Output the [X, Y] coordinate of the center of the cell containing the given text.  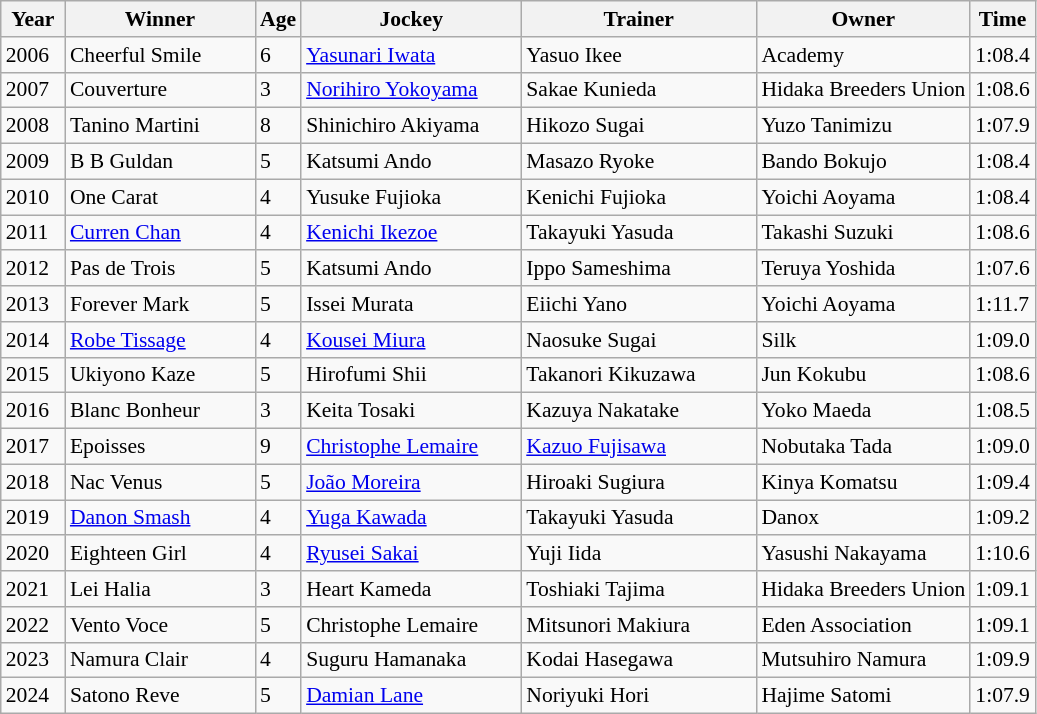
2009 [33, 162]
Nobutaka Tada [863, 447]
Nac Venus [160, 482]
Ukiyono Kaze [160, 375]
2007 [33, 90]
Masazo Ryoke [638, 162]
Robe Tissage [160, 340]
Issei Murata [411, 304]
Hajime Satomi [863, 696]
Jockey [411, 19]
2012 [33, 269]
2022 [33, 625]
Kazuya Nakatake [638, 411]
2021 [33, 589]
Kinya Komatsu [863, 482]
Lei Halia [160, 589]
Year [33, 19]
1:11.7 [1002, 304]
2011 [33, 233]
Time [1002, 19]
Kousei Miura [411, 340]
Age [278, 19]
Danox [863, 518]
Owner [863, 19]
Cheerful Smile [160, 55]
Ippo Sameshima [638, 269]
2019 [33, 518]
Naosuke Sugai [638, 340]
Takanori Kikuzawa [638, 375]
Mutsuhiro Namura [863, 660]
2023 [33, 660]
Epoisses [160, 447]
Damian Lane [411, 696]
2016 [33, 411]
Kenichi Ikezoe [411, 233]
Satono Reve [160, 696]
Eiichi Yano [638, 304]
8 [278, 126]
Keita Tosaki [411, 411]
Forever Mark [160, 304]
Hiroaki Sugiura [638, 482]
1:08.5 [1002, 411]
Trainer [638, 19]
Norihiro Yokoyama [411, 90]
2014 [33, 340]
Yoko Maeda [863, 411]
Suguru Hamanaka [411, 660]
1:09.9 [1002, 660]
Noriyuki Hori [638, 696]
Pas de Trois [160, 269]
Yuga Kawada [411, 518]
Sakae Kunieda [638, 90]
Kodai Hasegawa [638, 660]
Yasunari Iwata [411, 55]
Winner [160, 19]
Blanc Bonheur [160, 411]
Couverture [160, 90]
9 [278, 447]
1:09.4 [1002, 482]
2024 [33, 696]
João Moreira [411, 482]
Curren Chan [160, 233]
Danon Smash [160, 518]
Yuzo Tanimizu [863, 126]
Bando Bokujo [863, 162]
1:09.2 [1002, 518]
Takashi Suzuki [863, 233]
2018 [33, 482]
Teruya Yoshida [863, 269]
2015 [33, 375]
B B Guldan [160, 162]
Eighteen Girl [160, 554]
Vento Voce [160, 625]
1:10.6 [1002, 554]
1:07.6 [1002, 269]
Hikozo Sugai [638, 126]
Yusuke Fujioka [411, 197]
Silk [863, 340]
Academy [863, 55]
Yasushi Nakayama [863, 554]
Shinichiro Akiyama [411, 126]
Heart Kameda [411, 589]
Yuji Iida [638, 554]
Kazuo Fujisawa [638, 447]
Toshiaki Tajima [638, 589]
Ryusei Sakai [411, 554]
2017 [33, 447]
6 [278, 55]
2010 [33, 197]
2008 [33, 126]
Mitsunori Makiura [638, 625]
Yasuo Ikee [638, 55]
2013 [33, 304]
Kenichi Fujioka [638, 197]
Tanino Martini [160, 126]
Hirofumi Shii [411, 375]
2006 [33, 55]
2020 [33, 554]
One Carat [160, 197]
Namura Clair [160, 660]
Eden Association [863, 625]
Jun Kokubu [863, 375]
